Detect which cell encompasses the target text, then output its [X, Y] center coordinate. 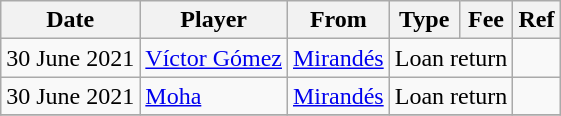
Víctor Gómez [214, 58]
Type [424, 20]
From [338, 20]
Fee [486, 20]
Player [214, 20]
Ref [536, 20]
Date [70, 20]
Moha [214, 96]
